Output the [X, Y] coordinate of the center of the cell containing the given text.  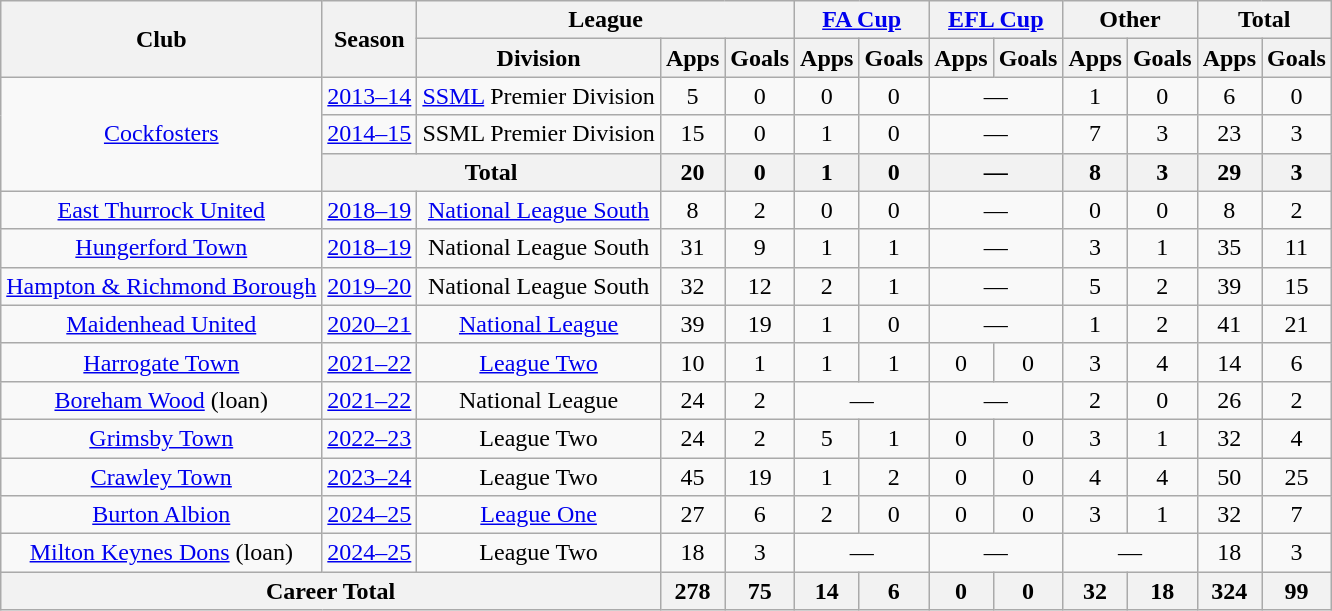
2020–21 [370, 324]
324 [1229, 591]
Career Total [331, 591]
Other [1130, 20]
Maidenhead United [162, 324]
Grimsby Town [162, 438]
EFL Cup [996, 20]
11 [1297, 248]
27 [692, 515]
Harrogate Town [162, 362]
League [606, 20]
Hampton & Richmond Borough [162, 286]
31 [692, 248]
50 [1229, 477]
45 [692, 477]
Boreham Wood (loan) [162, 400]
Season [370, 39]
278 [692, 591]
99 [1297, 591]
Division [539, 58]
Burton Albion [162, 515]
2014–15 [370, 134]
23 [1229, 134]
Hungerford Town [162, 248]
2019–20 [370, 286]
2022–23 [370, 438]
26 [1229, 400]
League One [539, 515]
75 [760, 591]
Cockfosters [162, 134]
9 [760, 248]
25 [1297, 477]
East Thurrock United [162, 210]
20 [692, 172]
10 [692, 362]
35 [1229, 248]
12 [760, 286]
FA Cup [862, 20]
41 [1229, 324]
Club [162, 39]
Milton Keynes Dons (loan) [162, 553]
29 [1229, 172]
2023–24 [370, 477]
21 [1297, 324]
Crawley Town [162, 477]
2013–14 [370, 96]
